Provide the [X, Y] coordinate of the cell's center where the given text is located.  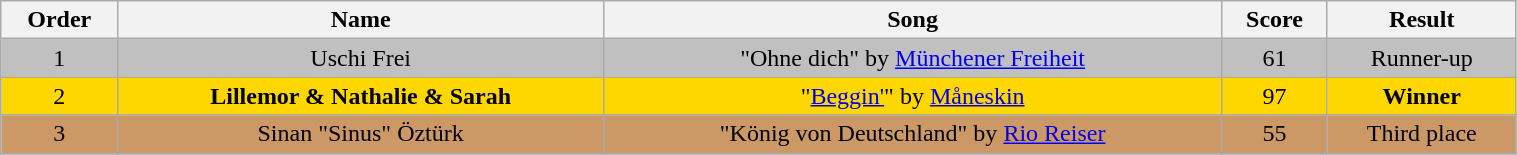
Song [913, 20]
97 [1275, 96]
"Ohne dich" by Münchener Freiheit [913, 58]
Name [361, 20]
Uschi Frei [361, 58]
Result [1422, 20]
1 [60, 58]
"Beggin'" by Måneskin [913, 96]
3 [60, 134]
Winner [1422, 96]
Third place [1422, 134]
Sinan "Sinus" Öztürk [361, 134]
2 [60, 96]
"König von Deutschland" by Rio Reiser [913, 134]
Score [1275, 20]
Lillemor & Nathalie & Sarah [361, 96]
55 [1275, 134]
61 [1275, 58]
Order [60, 20]
Runner-up [1422, 58]
